Return the (X, Y) coordinate for the center point of the cell that contains the specified text.  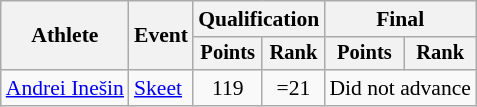
Final (400, 19)
Athlete (65, 36)
Qualification (258, 19)
=21 (293, 88)
Event (161, 36)
Andrei Inešin (65, 88)
Skeet (161, 88)
Did not advance (400, 88)
119 (228, 88)
